Extract the [X, Y] coordinate from the center of the cell holding the provided text.  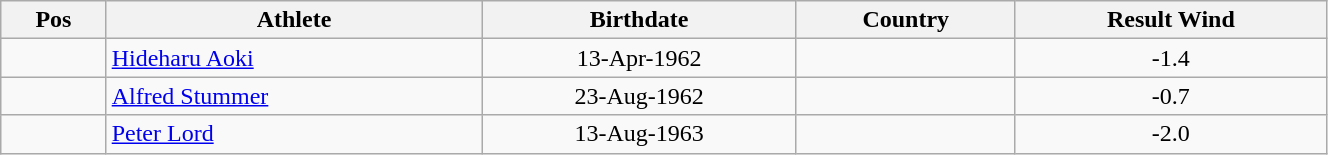
23-Aug-1962 [639, 96]
Alfred Stummer [294, 96]
13-Aug-1963 [639, 134]
-2.0 [1170, 134]
13-Apr-1962 [639, 58]
Pos [54, 20]
-1.4 [1170, 58]
Peter Lord [294, 134]
Country [906, 20]
Result Wind [1170, 20]
Athlete [294, 20]
Birthdate [639, 20]
Hideharu Aoki [294, 58]
-0.7 [1170, 96]
